Pinpoint the cell where the given text exists, returning its [x, y] midpoint coordinate. 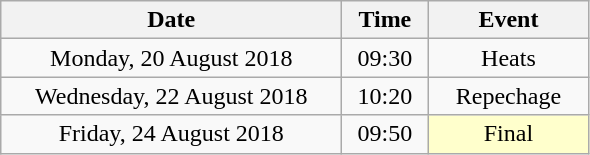
Heats [508, 58]
Repechage [508, 96]
Date [172, 20]
Time [385, 20]
10:20 [385, 96]
09:30 [385, 58]
Event [508, 20]
Wednesday, 22 August 2018 [172, 96]
Final [508, 134]
Monday, 20 August 2018 [172, 58]
Friday, 24 August 2018 [172, 134]
09:50 [385, 134]
